Return [x, y] of the center of cell containing provided text 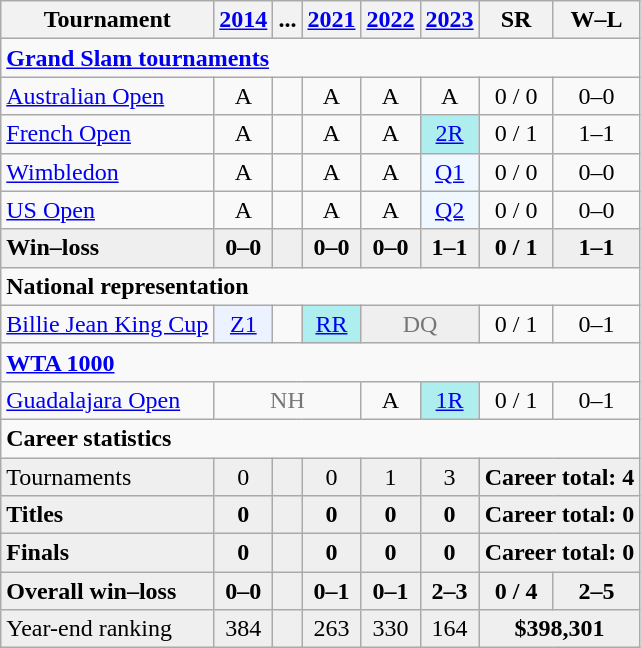
NH [288, 400]
263 [332, 629]
... [288, 20]
384 [244, 629]
2022 [390, 20]
Win–loss [108, 248]
Z1 [244, 324]
Career total: 4 [560, 477]
2023 [450, 20]
Titles [108, 515]
Career statistics [320, 438]
Wimbledon [108, 172]
Guadalajara Open [108, 400]
330 [390, 629]
DQ [420, 324]
Billie Jean King Cup [108, 324]
2021 [332, 20]
RR [332, 324]
French Open [108, 134]
1R [450, 400]
Finals [108, 553]
Australian Open [108, 96]
2R [450, 134]
US Open [108, 210]
W–L [596, 20]
1 [390, 477]
2–5 [596, 591]
National representation [320, 286]
Tournament [108, 20]
SR [516, 20]
Overall win–loss [108, 591]
Q2 [450, 210]
Q1 [450, 172]
$398,301 [560, 629]
Grand Slam tournaments [320, 58]
2014 [244, 20]
2–3 [450, 591]
WTA 1000 [320, 362]
3 [450, 477]
Year-end ranking [108, 629]
Tournaments [108, 477]
164 [450, 629]
0 / 4 [516, 591]
